Detect which cell encompasses the target text, then output its [X, Y] center coordinate. 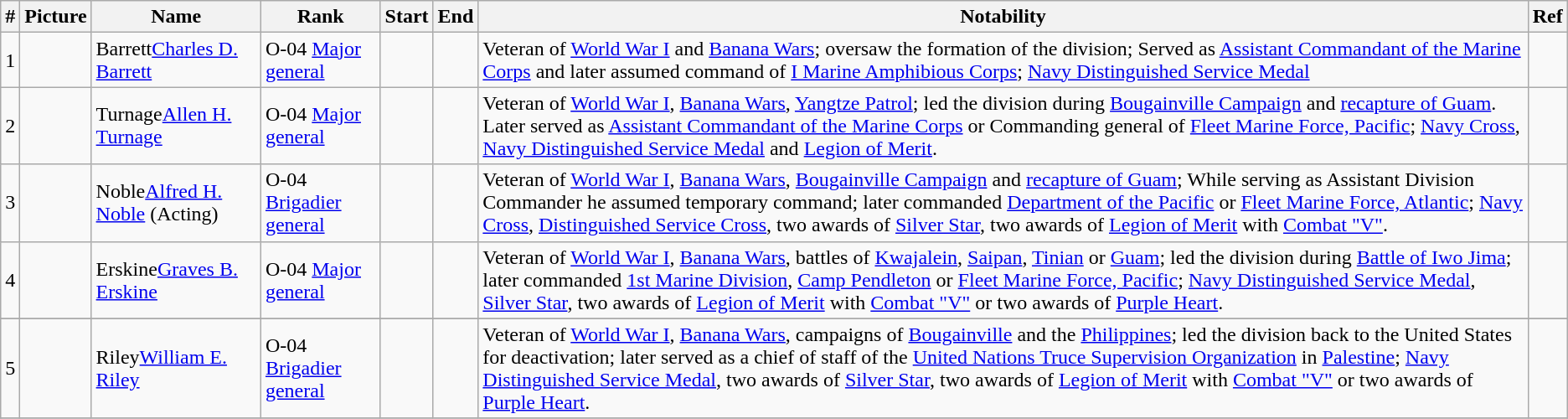
TurnageAllen H. Turnage [176, 126]
3 [10, 203]
Name [176, 17]
2 [10, 126]
Ref [1548, 17]
End [456, 17]
Notability [1003, 17]
# [10, 17]
Start [407, 17]
ErskineGraves B. Erskine [176, 280]
NobleAlfred H. Noble (Acting) [176, 203]
1 [10, 60]
Picture [55, 17]
BarrettCharles D. Barrett [176, 60]
RileyWilliam E. Riley [176, 369]
5 [10, 369]
4 [10, 280]
Rank [320, 17]
